Pinpoint the cell where the given text exists, returning its [x, y] midpoint coordinate. 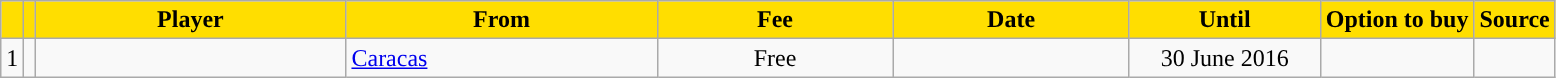
Fee [775, 20]
30 June 2016 [1224, 58]
Option to buy [1397, 20]
Caracas [502, 58]
Player [190, 20]
Free [775, 58]
1 [12, 58]
Until [1224, 20]
Source [1514, 20]
From [502, 20]
Date [1011, 20]
